Pinpoint the cell where the given text exists, returning its [x, y] midpoint coordinate. 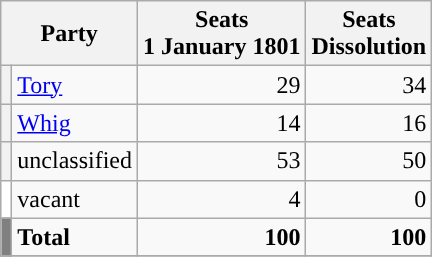
Total [75, 237]
Whig [75, 123]
SeatsDissolution [369, 34]
4 [222, 199]
Party [70, 34]
Seats1 January 1801 [222, 34]
50 [369, 161]
34 [369, 85]
vacant [75, 199]
53 [222, 161]
0 [369, 199]
unclassified [75, 161]
16 [369, 123]
14 [222, 123]
Tory [75, 85]
29 [222, 85]
